Return [x, y] of the center of cell containing provided text 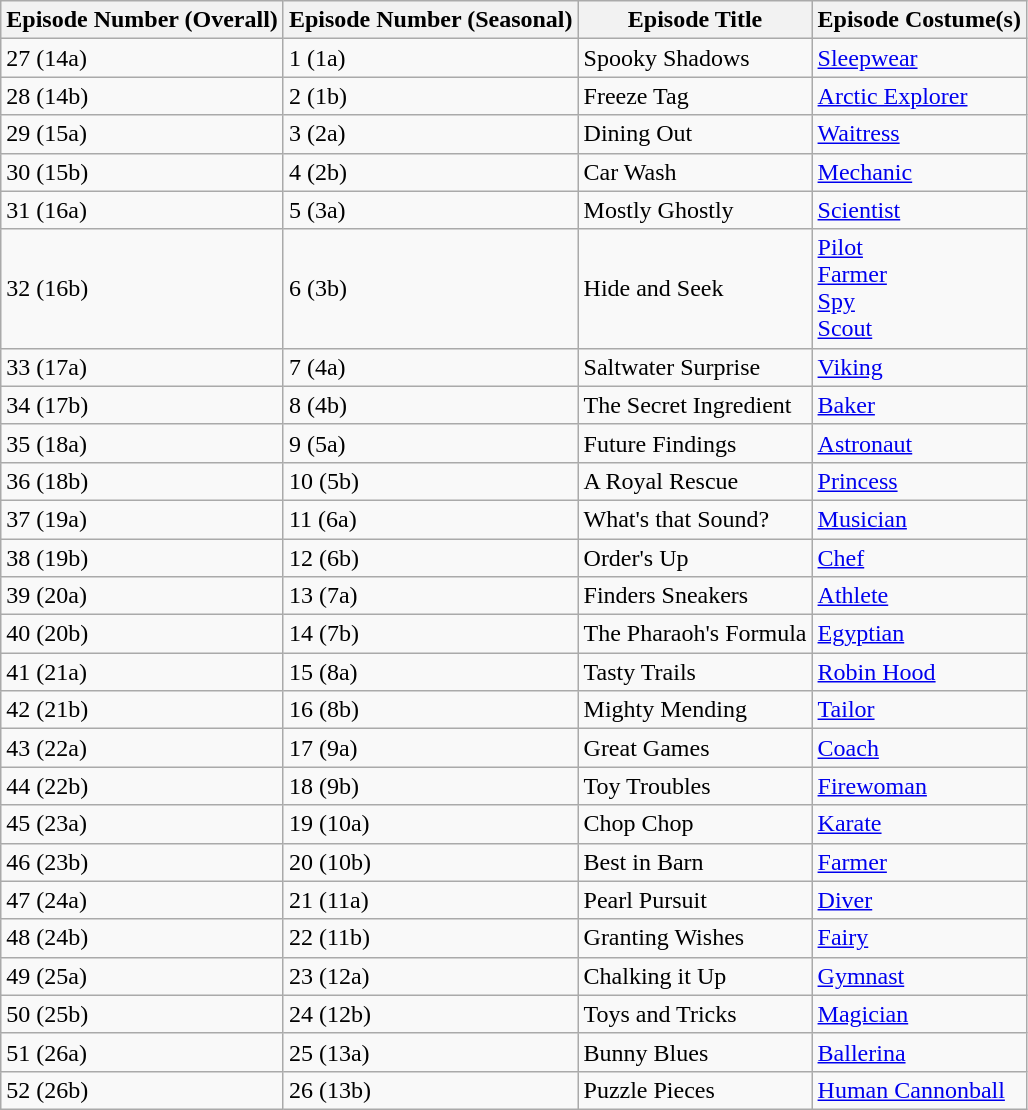
Diver [919, 900]
4 (2b) [430, 172]
Princess [919, 481]
29 (15a) [142, 134]
49 (25a) [142, 976]
Chalking it Up [695, 976]
39 (20a) [142, 596]
18 (9b) [430, 786]
Chef [919, 557]
25 (13a) [430, 1052]
46 (23b) [142, 862]
31 (16a) [142, 210]
11 (6a) [430, 519]
Human Cannonball [919, 1090]
35 (18a) [142, 443]
Viking [919, 367]
Mighty Mending [695, 710]
Puzzle Pieces [695, 1090]
19 (10a) [430, 824]
Coach [919, 748]
21 (11a) [430, 900]
47 (24a) [142, 900]
Spooky Shadows [695, 58]
Waitress [919, 134]
Farmer [919, 862]
Episode Title [695, 20]
Toy Troubles [695, 786]
22 (11b) [430, 938]
Scientist [919, 210]
Arctic Explorer [919, 96]
6 (3b) [430, 288]
Car Wash [695, 172]
52 (26b) [142, 1090]
Gymnast [919, 976]
Episode Costume(s) [919, 20]
14 (7b) [430, 634]
Granting Wishes [695, 938]
37 (19a) [142, 519]
Episode Number (Seasonal) [430, 20]
33 (17a) [142, 367]
36 (18b) [142, 481]
Egyptian [919, 634]
17 (9a) [430, 748]
Fairy [919, 938]
38 (19b) [142, 557]
26 (13b) [430, 1090]
43 (22a) [142, 748]
Musician [919, 519]
16 (8b) [430, 710]
8 (4b) [430, 405]
Baker [919, 405]
42 (21b) [142, 710]
45 (23a) [142, 824]
Hide and Seek [695, 288]
Best in Barn [695, 862]
Saltwater Surprise [695, 367]
Mostly Ghostly [695, 210]
Freeze Tag [695, 96]
48 (24b) [142, 938]
20 (10b) [430, 862]
24 (12b) [430, 1014]
30 (15b) [142, 172]
Order's Up [695, 557]
Pearl Pursuit [695, 900]
27 (14a) [142, 58]
Great Games [695, 748]
15 (8a) [430, 672]
A Royal Rescue [695, 481]
7 (4a) [430, 367]
The Secret Ingredient [695, 405]
Tasty Trails [695, 672]
32 (16b) [142, 288]
28 (14b) [142, 96]
What's that Sound? [695, 519]
Robin Hood [919, 672]
34 (17b) [142, 405]
Astronaut [919, 443]
Firewoman [919, 786]
Future Findings [695, 443]
Dining Out [695, 134]
Finders Sneakers [695, 596]
PilotFarmerSpyScout [919, 288]
The Pharaoh's Formula [695, 634]
5 (3a) [430, 210]
Magician [919, 1014]
Chop Chop [695, 824]
Tailor [919, 710]
50 (25b) [142, 1014]
Karate [919, 824]
1 (1a) [430, 58]
23 (12a) [430, 976]
Toys and Tricks [695, 1014]
Sleepwear [919, 58]
Mechanic [919, 172]
3 (2a) [430, 134]
9 (5a) [430, 443]
40 (20b) [142, 634]
51 (26a) [142, 1052]
13 (7a) [430, 596]
Bunny Blues [695, 1052]
Ballerina [919, 1052]
Episode Number (Overall) [142, 20]
44 (22b) [142, 786]
Athlete [919, 596]
41 (21a) [142, 672]
12 (6b) [430, 557]
10 (5b) [430, 481]
2 (1b) [430, 96]
